Provide the (X, Y) coordinate of the cell's center where the given text is located.  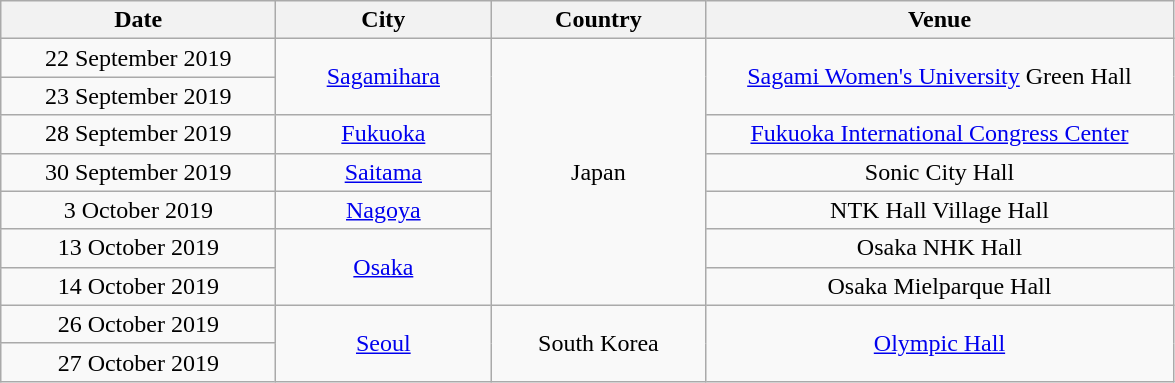
Osaka (384, 267)
Fukuoka (384, 134)
Osaka NHK Hall (940, 248)
27 October 2019 (138, 362)
26 October 2019 (138, 324)
22 September 2019 (138, 58)
23 September 2019 (138, 96)
Country (598, 20)
Japan (598, 172)
Olympic Hall (940, 343)
30 September 2019 (138, 172)
Saitama (384, 172)
Fukuoka International Congress Center (940, 134)
NTK Hall Village Hall (940, 210)
Sagamihara (384, 77)
Date (138, 20)
Sagami Women's University Green Hall (940, 77)
28 September 2019 (138, 134)
13 October 2019 (138, 248)
City (384, 20)
Osaka Mielparque Hall (940, 286)
South Korea (598, 343)
3 October 2019 (138, 210)
Venue (940, 20)
Nagoya (384, 210)
14 October 2019 (138, 286)
Sonic City Hall (940, 172)
Seoul (384, 343)
